Return (X, Y) of the center of cell containing provided text 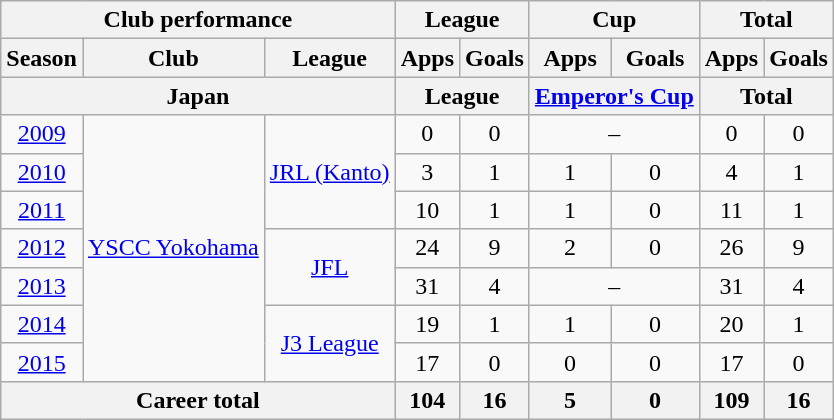
104 (427, 400)
Japan (198, 96)
JFL (330, 267)
2010 (42, 172)
2012 (42, 248)
Cup (614, 20)
Club performance (198, 20)
Emperor's Cup (614, 96)
YSCC Yokohama (173, 248)
Season (42, 58)
2014 (42, 324)
19 (427, 324)
20 (731, 324)
11 (731, 210)
Career total (198, 400)
109 (731, 400)
24 (427, 248)
5 (570, 400)
2011 (42, 210)
J3 League (330, 343)
Club (173, 58)
26 (731, 248)
3 (427, 172)
2013 (42, 286)
2015 (42, 362)
JRL (Kanto) (330, 172)
10 (427, 210)
2009 (42, 134)
2 (570, 248)
